Return the [X, Y] coordinate for the center point of the cell that contains the specified text.  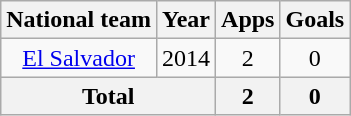
Goals [315, 20]
El Salvador [79, 58]
2014 [186, 58]
Total [108, 96]
National team [79, 20]
Year [186, 20]
Apps [248, 20]
